Detect which cell encompasses the target text, then output its [X, Y] center coordinate. 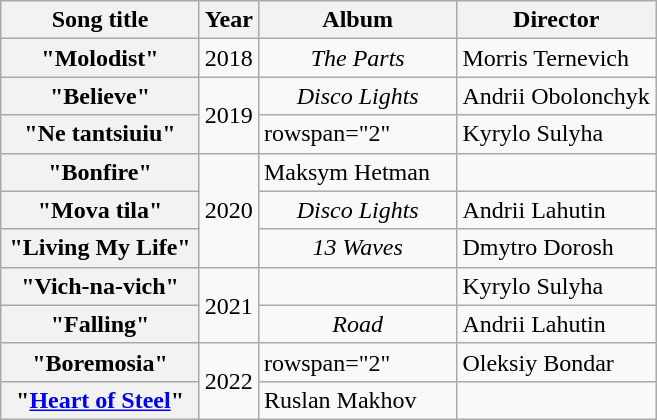
Road [358, 324]
"Bonfire" [100, 172]
Oleksiy Bondar [556, 362]
Year [228, 20]
"Molodist" [100, 58]
"Vich-na-vich" [100, 286]
Album [358, 20]
Song title [100, 20]
"Heart of Steel" [100, 400]
Andrii Obolonchyk [556, 96]
"Falling" [100, 324]
Ruslan Makhov [358, 400]
"Believe" [100, 96]
"Mova tila" [100, 210]
"Living My Life" [100, 248]
2020 [228, 210]
2022 [228, 381]
Morris Ternevich [556, 58]
Maksym Hetman [358, 172]
"Boremosia" [100, 362]
2021 [228, 305]
13 Waves [358, 248]
Dmytro Dorosh [556, 248]
The Parts [358, 58]
2018 [228, 58]
2019 [228, 115]
Director [556, 20]
"Ne tantsiuiu" [100, 134]
